Pinpoint the cell where the given text exists, returning its (x, y) midpoint coordinate. 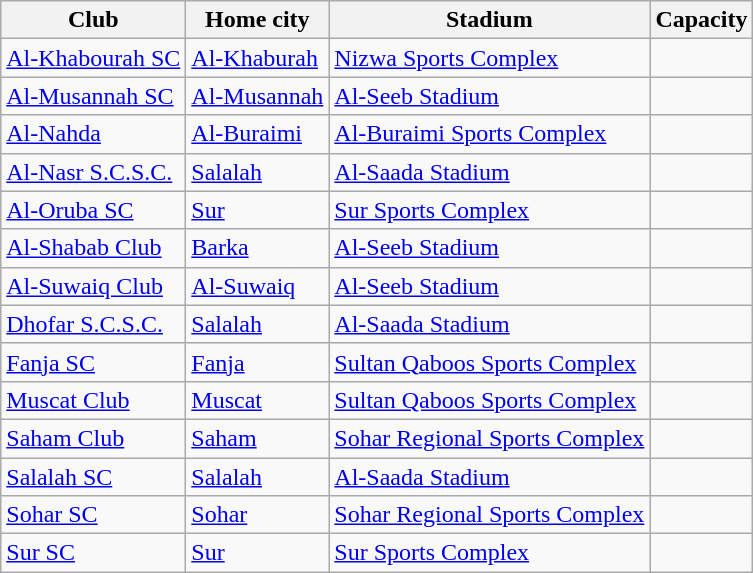
Al-Buraimi Sports Complex (490, 134)
Al-Shabab Club (94, 248)
Salalah SC (94, 477)
Al-Musannah (258, 96)
Nizwa Sports Complex (490, 58)
Stadium (490, 20)
Sohar SC (94, 515)
Saham (258, 438)
Al-Suwaiq Club (94, 286)
Al-Musannah SC (94, 96)
Barka (258, 248)
Fanja SC (94, 362)
Al-Nasr S.C.S.C. (94, 172)
Saham Club (94, 438)
Club (94, 20)
Capacity (702, 20)
Al-Khabourah SC (94, 58)
Al-Khaburah (258, 58)
Dhofar S.C.S.C. (94, 324)
Muscat (258, 400)
Sur SC (94, 553)
Al-Nahda (94, 134)
Fanja (258, 362)
Al-Oruba SC (94, 210)
Al-Suwaiq (258, 286)
Sohar (258, 515)
Al-Buraimi (258, 134)
Home city (258, 20)
Muscat Club (94, 400)
